Locate the cell with the specified text and output its (x, y) center coordinate. 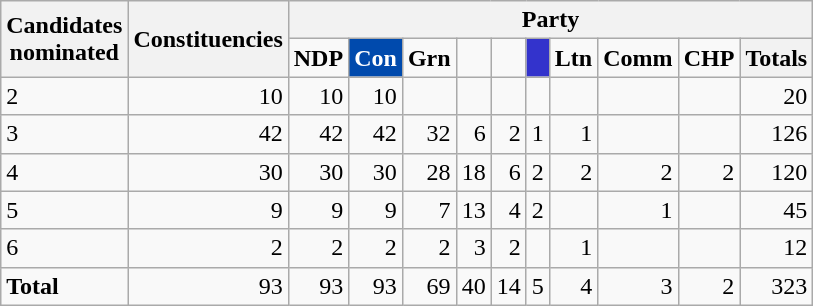
Ltn (573, 58)
45 (776, 210)
Constituencies (208, 39)
13 (474, 210)
NDP (318, 58)
28 (429, 172)
Totals (776, 58)
14 (508, 286)
Con (376, 58)
Grn (429, 58)
323 (776, 286)
Comm (638, 58)
32 (429, 134)
Candidatesnominated (64, 39)
Total (64, 286)
120 (776, 172)
12 (776, 248)
CHP (709, 58)
18 (474, 172)
69 (429, 286)
Party (550, 20)
20 (776, 96)
40 (474, 286)
7 (429, 210)
126 (776, 134)
